Find where the given text appears and provide that cell's center as (X, Y) coordinate. 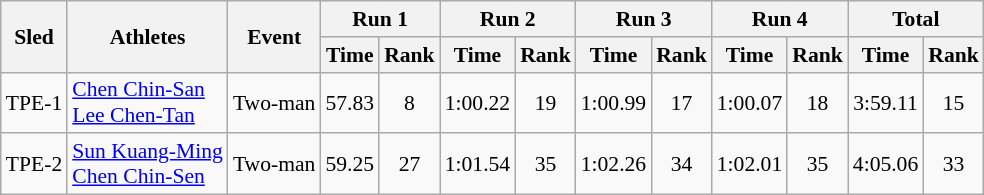
1:00.22 (478, 102)
57.83 (350, 102)
Total (916, 19)
Chen Chin-SanLee Chen-Tan (148, 102)
33 (954, 164)
Run 3 (644, 19)
1:01.54 (478, 164)
Run 2 (508, 19)
TPE-2 (34, 164)
59.25 (350, 164)
Sled (34, 36)
1:02.01 (750, 164)
Athletes (148, 36)
3:59.11 (886, 102)
Run 1 (380, 19)
Run 4 (780, 19)
17 (682, 102)
Event (274, 36)
1:00.07 (750, 102)
34 (682, 164)
1:00.99 (614, 102)
18 (818, 102)
1:02.26 (614, 164)
15 (954, 102)
8 (410, 102)
Sun Kuang-MingChen Chin-Sen (148, 164)
TPE-1 (34, 102)
27 (410, 164)
4:05.06 (886, 164)
19 (546, 102)
